Determine the [x, y] coordinate at the center of the cell enclosing the given text.  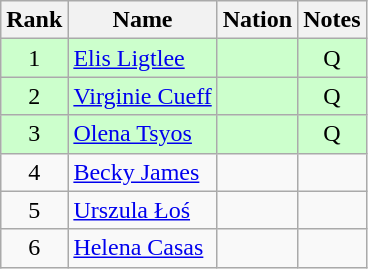
Olena Tsyos [142, 134]
Name [142, 20]
Rank [34, 20]
3 [34, 134]
Nation [257, 20]
Helena Casas [142, 248]
Elis Ligtlee [142, 58]
2 [34, 96]
4 [34, 172]
1 [34, 58]
6 [34, 248]
Becky James [142, 172]
5 [34, 210]
Urszula Łoś [142, 210]
Notes [332, 20]
Virginie Cueff [142, 96]
